Pinpoint the cell where the given text exists, returning its [X, Y] midpoint coordinate. 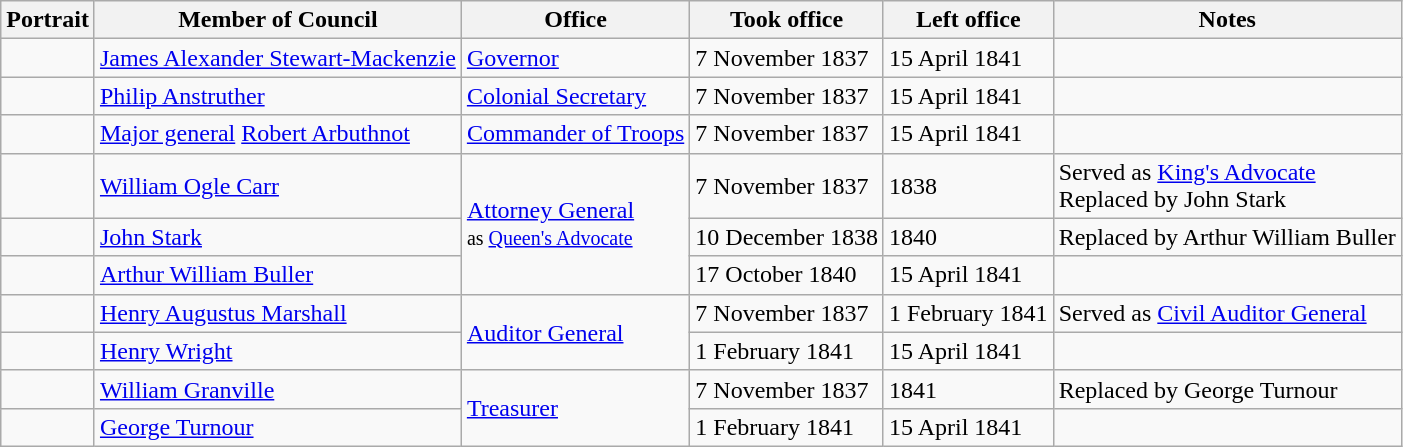
Notes [1227, 20]
Philip Anstruther [278, 96]
Took office [787, 20]
Treasurer [575, 408]
Henry Augustus Marshall [278, 313]
Auditor General [575, 332]
1841 [968, 389]
1840 [968, 237]
1838 [968, 186]
Replaced by George Turnour [1227, 389]
Office [575, 20]
Commander of Troops [575, 134]
John Stark [278, 237]
George Turnour [278, 427]
Portrait [48, 20]
William Ogle Carr [278, 186]
Arthur William Buller [278, 275]
James Alexander Stewart-Mackenzie [278, 58]
Served as King's AdvocateReplaced by John Stark [1227, 186]
Henry Wright [278, 351]
Left office [968, 20]
Member of Council [278, 20]
Major general Robert Arbuthnot [278, 134]
Served as Civil Auditor General [1227, 313]
William Granville [278, 389]
17 October 1840 [787, 275]
10 December 1838 [787, 237]
Replaced by Arthur William Buller [1227, 237]
Attorney Generalas Queen's Advocate [575, 224]
Governor [575, 58]
Colonial Secretary [575, 96]
